Search for the cell housing the specified text and yield its (x, y) center coordinate. 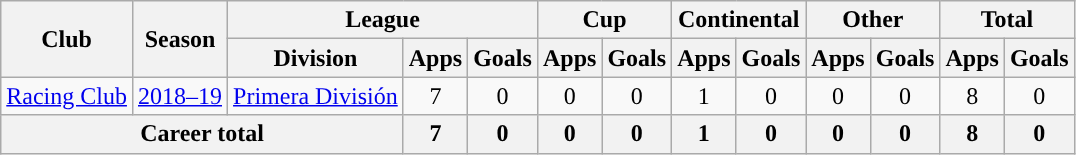
Racing Club (67, 96)
Division (316, 58)
2018–19 (180, 96)
Club (67, 39)
Season (180, 39)
Cup (604, 20)
Total (1007, 20)
Primera División (316, 96)
Other (873, 20)
Continental (739, 20)
Career total (202, 134)
League (383, 20)
